Identify which cell holds the provided text, then report its (x, y) central coordinate. 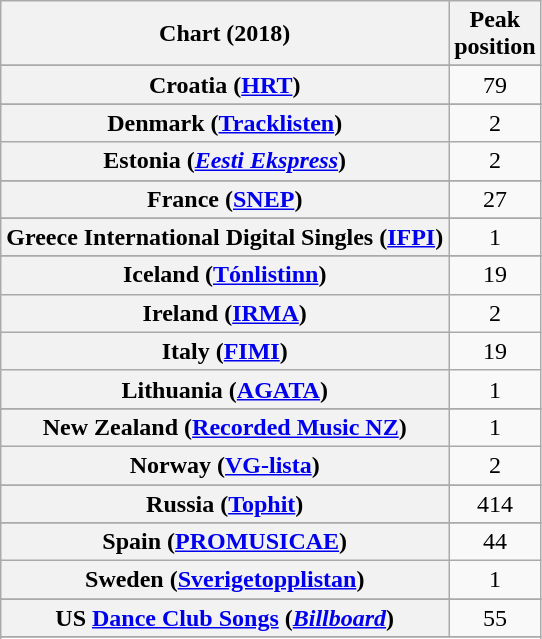
New Zealand (Recorded Music NZ) (225, 427)
France (SNEP) (225, 199)
27 (495, 199)
Sweden (Sverigetopplistan) (225, 580)
Ireland (IRMA) (225, 313)
Norway (VG-lista) (225, 465)
414 (495, 503)
Lithuania (AGATA) (225, 389)
Estonia (Eesti Ekspress) (225, 161)
79 (495, 85)
Peak position (495, 34)
Italy (FIMI) (225, 351)
Spain (PROMUSICAE) (225, 542)
Russia (Tophit) (225, 503)
Greece International Digital Singles (IFPI) (225, 237)
Croatia (HRT) (225, 85)
Chart (2018) (225, 34)
44 (495, 542)
US Dance Club Songs (Billboard) (225, 618)
Iceland (Tónlistinn) (225, 275)
55 (495, 618)
Denmark (Tracklisten) (225, 123)
